Scan for the cell matching the given text and deliver its (X, Y) coordinate at center. 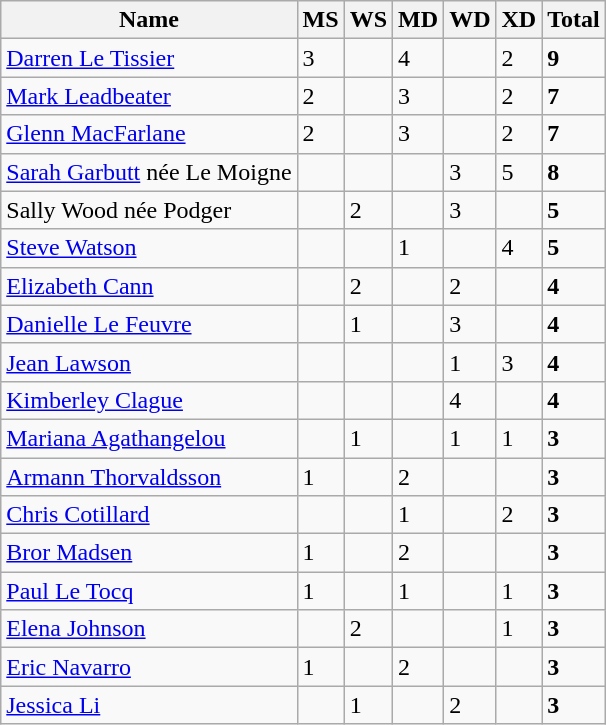
Name (149, 20)
WD (470, 20)
Mark Leadbeater (149, 96)
Total (574, 20)
Darren Le Tissier (149, 58)
Mariana Agathangelou (149, 438)
8 (574, 172)
Danielle Le Feuvre (149, 324)
Kimberley Clague (149, 400)
9 (574, 58)
Steve Watson (149, 248)
Bror Madsen (149, 553)
WS (368, 20)
Armann Thorvaldsson (149, 477)
Paul Le Tocq (149, 591)
Eric Navarro (149, 667)
MS (320, 20)
Jean Lawson (149, 362)
Chris Cotillard (149, 515)
Jessica Li (149, 705)
MD (418, 20)
Elena Johnson (149, 629)
XD (519, 20)
Glenn MacFarlane (149, 134)
Sarah Garbutt née Le Moigne (149, 172)
Sally Wood née Podger (149, 210)
Elizabeth Cann (149, 286)
